Identify which cell holds the provided text, then report its [x, y] central coordinate. 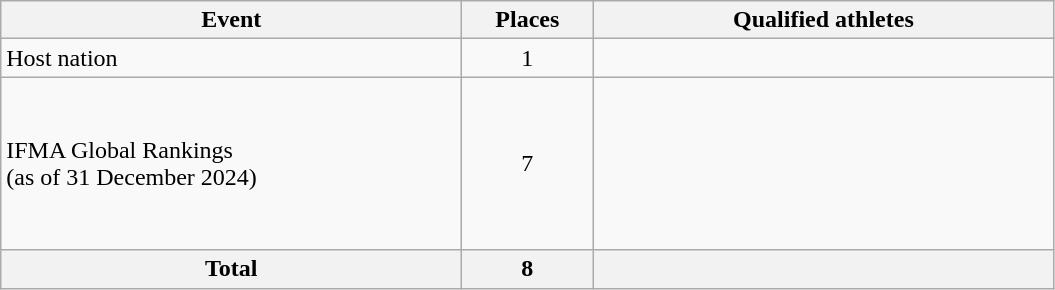
Host nation [232, 58]
7 [528, 164]
Total [232, 269]
1 [528, 58]
Event [232, 20]
IFMA Global Rankings(as of 31 December 2024) [232, 164]
8 [528, 269]
Places [528, 20]
Qualified athletes [824, 20]
